Capture the cell that displays the provided text and extract its [x, y] central coordinate. 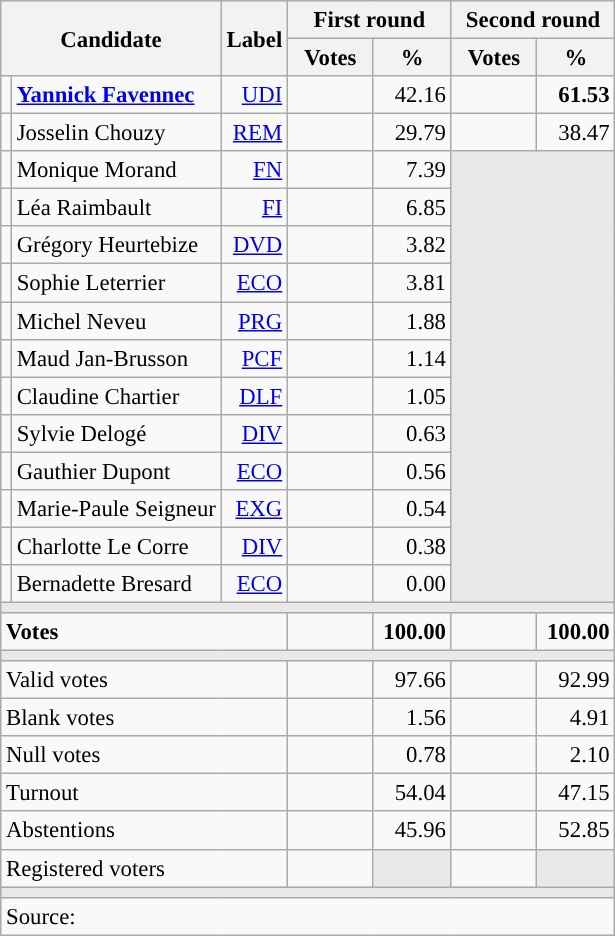
Turnout [144, 793]
1.05 [412, 396]
DLF [254, 396]
Léa Raimbault [116, 208]
Marie-Paule Seigneur [116, 509]
29.79 [412, 133]
FI [254, 208]
Abstentions [144, 831]
Label [254, 38]
0.38 [412, 546]
Second round [533, 20]
0.78 [412, 755]
97.66 [412, 680]
Null votes [144, 755]
45.96 [412, 831]
Sophie Leterrier [116, 283]
PRG [254, 321]
Michel Neveu [116, 321]
Maud Jan-Brusson [116, 358]
UDI [254, 95]
Valid votes [144, 680]
3.81 [412, 283]
Source: [308, 916]
38.47 [576, 133]
EXG [254, 509]
1.14 [412, 358]
0.56 [412, 471]
47.15 [576, 793]
First round [370, 20]
42.16 [412, 95]
3.82 [412, 245]
Josselin Chouzy [116, 133]
0.63 [412, 433]
1.88 [412, 321]
6.85 [412, 208]
2.10 [576, 755]
Monique Morand [116, 170]
52.85 [576, 831]
Registered voters [144, 868]
FN [254, 170]
Gauthier Dupont [116, 471]
Blank votes [144, 718]
0.54 [412, 509]
DVD [254, 245]
92.99 [576, 680]
61.53 [576, 95]
Bernadette Bresard [116, 584]
4.91 [576, 718]
0.00 [412, 584]
Yannick Favennec [116, 95]
PCF [254, 358]
Claudine Chartier [116, 396]
54.04 [412, 793]
Grégory Heurtebize [116, 245]
Candidate [111, 38]
Charlotte Le Corre [116, 546]
REM [254, 133]
1.56 [412, 718]
7.39 [412, 170]
Sylvie Delogé [116, 433]
